Pinpoint the cell where the given text exists, returning its (x, y) midpoint coordinate. 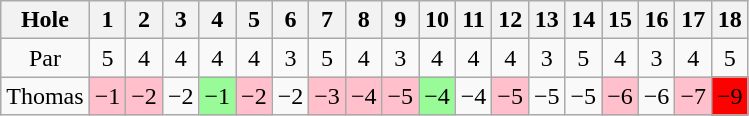
12 (510, 20)
10 (438, 20)
Par (45, 58)
17 (694, 20)
−7 (694, 96)
18 (730, 20)
7 (328, 20)
14 (584, 20)
9 (400, 20)
16 (656, 20)
Thomas (45, 96)
8 (364, 20)
−9 (730, 96)
13 (546, 20)
1 (108, 20)
6 (290, 20)
2 (144, 20)
11 (474, 20)
−3 (328, 96)
Hole (45, 20)
15 (620, 20)
